Identify which cell holds the provided text, then report its (X, Y) central coordinate. 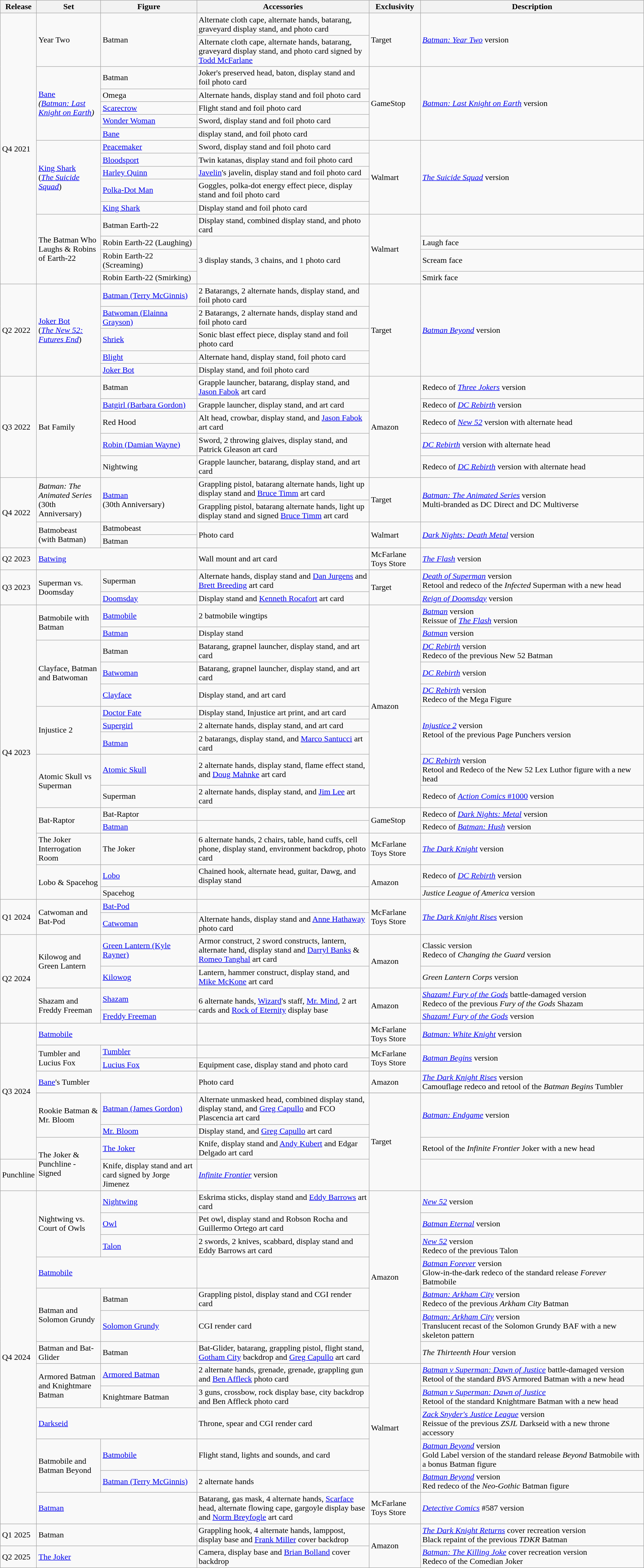
Knightmare Batman (149, 1396)
Bat-Pod (149, 906)
Batgirl (Barbara Gordon) (149, 405)
Display stand and Kenneth Rocafort art card (283, 598)
Display stand, Injustice art print, and art card (283, 713)
Robin Earth-22 (Laughing) (149, 243)
Solomon Grundy (149, 1326)
Bane's Tumbler (117, 1082)
Bat-Glider, batarang, grappling pistol, flight stand, Gotham City backdrop and Greg Capullo art card (283, 1352)
2 alternate hands, display stand, and Jim Lee art card (283, 796)
Batman and Bat-Glider (69, 1352)
Q2 2025 (18, 1557)
Year Two (69, 40)
Batwing (117, 559)
Throne, spear and CGI render card (283, 1423)
King Shark (149, 208)
Accessories (283, 7)
Batman: The Animated Series versionMulti-branded as DC Direct and DC Multiverse (532, 500)
Redeco of DC Rebirth version with alternate head (532, 467)
Tumbler and Lucius Fox (69, 1058)
The Joker & Punchline - Signed (69, 1164)
The Batman Who Laughs & Robins of Earth-22 (69, 249)
Batman Beyond versionRed redeco of the Neo-Gothic Batman figure (532, 1481)
Retool of the Infinite Frontier Joker with a new head (532, 1149)
DC Rebirth versionRedeco of the previous New 52 Batman (532, 651)
Alternate unmasked head, combined display stand, display stand, and Greg Capullo and FCO Plascencia art card (283, 1109)
DC Rebirth version with alternate head (532, 444)
Q4 2022 (18, 512)
Dark Nights: Death Metal version (532, 535)
Scream face (532, 260)
Zack Snyder's Justice League versionReissue of the previous ZSJL Darkseid with a new throne accessory (532, 1423)
Q4 2021 (18, 149)
Q2 2024 (18, 979)
Reign of Doomsday version (532, 598)
Batmobeast(with Batman) (69, 535)
Twin katanas, display stand and foil photo card (283, 160)
CGI render card (283, 1326)
Grappling hook, 4 alternate hands, lamppost, display base and Frank Miller cover backdrop (283, 1534)
Batman and Solomon Grundy (69, 1315)
Classic versionRedeco of Changing the Guard version (532, 950)
Pet owl, display stand and Robson Rocha and Guillermo Ortego art card (283, 1224)
Talon (149, 1246)
2 Batarangs, 2 alternate hands, display stand and foil photo card (283, 317)
Flight stand and foil photo card (283, 108)
DC Rebirth version (532, 673)
Shazam! Fury of the Gods version (532, 1016)
Q3 2023 (18, 588)
2 alternate hands (283, 1481)
Bane(Batman: Last Knight on Earth) (69, 103)
Armored Batman (149, 1375)
Lobo & Spacehog (69, 882)
3 display stands, 3 chains, and 1 photo card (283, 260)
Batman: Arkham City versionTranslucent recast of the Solomon Grundy BAF with a new skeleton pattern (532, 1326)
Shriek (149, 340)
Joker Bot (149, 370)
The Joker Interrogation Room (69, 849)
Bloodsport (149, 160)
Eskrima sticks, display stand and Eddy Barrows art card (283, 1202)
Joker's preserved head, baton, display stand and foil photo card (283, 77)
Grapple launcher, batarang, display stand, and Jason Fabok art card (283, 387)
Catwoman (149, 924)
The Dark Knight version (532, 849)
Supergirl (149, 725)
Robin Earth-22 (Screaming) (149, 260)
Blight (149, 357)
Catwoman and Bat-Pod (69, 917)
Batwoman (149, 673)
Batmobile and Batman Beyond (69, 1466)
Display stand, and foil photo card (283, 370)
Batman: The Killing Joke cover recreation versionRedeco of the Comedian Joker (532, 1557)
Scarecrow (149, 108)
Goggles, polka-dot energy effect piece, display stand and foil photo card (283, 190)
The Dark Knight Returns cover recreation versionBlack repaint of the previous TDKR Batman (532, 1534)
Atomic Skull (149, 770)
Alt head, crowbar, display stand, and Jason Fabok art card (283, 422)
Q2 2022 (18, 330)
Batman(30th Anniversary) (149, 500)
Display stand (283, 633)
Q3 2024 (18, 1091)
Grappling pistol, display stand and CGI render card (283, 1299)
Batmobeast (149, 528)
Armored Batman and Knightmare Batman (69, 1386)
The Thirteenth Hour version (532, 1352)
Peacemaker (149, 147)
Batman Forever versionGlow-in-the-dark redeco of the standard release Forever Batmobile (532, 1273)
Batmobile with Batman (69, 622)
Description (532, 7)
Sword, 2 throwing glaives, display stand, and Patrick Gleason art card (283, 444)
Batman versionReissue of The Flash version (532, 616)
Kilowog (149, 977)
Red Hood (149, 422)
2 alternate hands, display stand, and art card (283, 725)
Owl (149, 1224)
Doctor Fate (149, 713)
Detective Comics #587 version (532, 1508)
Knife, display stand and Andy Kubert and Edgar Delgado art card (283, 1149)
Armor construct, 2 sword constructs, lantern, alternate hand, display stand and Darryl Banks & Romeo Tanghal art card (283, 950)
Injustice 2 versionRetool of the previous Page Punchers version (532, 730)
6 alternate hands, 2 chairs, table, hand cuffs, cell phone, display stand, environment backdrop, photo card (283, 849)
Batman: Endgame version (532, 1115)
display stand, and foil photo card (283, 134)
Q4 2023 (18, 752)
Alternate cloth cape, alternate hands, batarang, graveyard display stand, and photo card signed by Todd McFarlane (283, 51)
Batman version (532, 633)
Doomsday (149, 598)
Display stand and foil photo card (283, 208)
Alternate hand, display stand, foil photo card (283, 357)
2 alternate hands, display stand, flame effect stand, and Doug Mahnke art card (283, 770)
Clayface (149, 695)
Javelin's javelin, display stand and foil photo card (283, 173)
Grapple launcher, display stand, and art card (283, 405)
Shazam (149, 999)
Robin (Damian Wayne) (149, 444)
New 52 version (532, 1202)
Batarang, gas mask, 4 alternate hands, Scarface head, alternate flowing cape, gargoyle display base and Norm Breyfogle art card (283, 1508)
Batwoman (Elainna Grayson) (149, 317)
Batman: Last Knight on Earth version (532, 103)
Batman Beyond version (532, 330)
Grappling pistol, batarang alternate hands, light up display stand and signed Bruce Timm art card (283, 511)
Laugh face (532, 243)
Grapple launcher, batarang, display stand, and art card (283, 467)
Knife, display stand and art card signed by Jorge Jimenez (149, 1175)
Alternate hands, display stand and Anne Hathaway photo card (283, 924)
2 Batarangs, 2 alternate hands, display stand, and foil photo card (283, 295)
Q2 2023 (18, 559)
2 batmobile wingtips (283, 616)
Shazam! Fury of the Gods battle-damaged versionRedeco of the previous Fury of the Gods Shazam (532, 999)
The Suicide Squad version (532, 177)
Bat Family (69, 427)
Batman Begins version (532, 1058)
2 alternate hands, grenade, grenade, grappling gun and Ben Affleck photo card (283, 1375)
Kilowog and Green Lantern (69, 961)
DC Rebirth versionRedeco of the Mega Figure (532, 695)
Redeco of Three Jokers version (532, 387)
Spacehog (149, 893)
Batman (James Gordon) (149, 1109)
Mr. Bloom (149, 1131)
Atomic Skull vs Superman (69, 780)
Redeco of Batman: Hush version (532, 827)
Batman Eternal version (532, 1224)
Batman v Superman: Dawn of JusticeRetool of the standard Knightmare Batman with a new head (532, 1396)
Death of Superman versionRetool and redeco of the Infected Superman with a new head (532, 581)
Alternate hands, display stand and foil photo card (283, 95)
Alternate cloth cape, alternate hands, batarang, graveyard display stand, and photo card (283, 24)
Grappling pistol, batarang alternate hands, light up display stand and Bruce Timm art card (283, 488)
Q1 2025 (18, 1534)
Darkseid (117, 1423)
Smirk face (532, 278)
Green Lantern Corps version (532, 977)
Lantern, hammer construct, display stand, and Mike McKone art card (283, 977)
6 alternate hands, Wizard's staff, Mr. Mind, 2 art cards and Rock of Eternity display base (283, 1005)
Batman: The Animated Series(30th Anniversary) (69, 500)
Wall mount and art card (283, 559)
Batman v Superman: Dawn of Justice battle-damaged versionRetool of the standard BVS Armored Batman with a new head (532, 1375)
2 swords, 2 knives, scabbard, display stand and Eddy Barrows art card (283, 1246)
Q1 2024 (18, 917)
Bane (149, 134)
Lobo (149, 876)
Harley Quinn (149, 173)
Injustice 2 (69, 730)
Q4 2024 (18, 1357)
Freddy Freeman (149, 1016)
New 52 versionRedeco of the previous Talon (532, 1246)
Green Lantern (Kyle Rayner) (149, 950)
Figure (149, 7)
Clayface, Batman and Batwoman (69, 673)
Lucius Fox (149, 1064)
The Flash version (532, 559)
Batman: Year Two version (532, 40)
Q3 2022 (18, 427)
Display stand, and Greg Capullo art card (283, 1131)
Flight stand, lights and sounds, and card (283, 1455)
Redeco of Action Comics #1000 version (532, 796)
The Dark Knight Rises version (532, 917)
Rookie Batman & Mr. Bloom (69, 1115)
The Dark Knight Rises version Camouflage redeco and retool of the Batman Begins Tumbler (532, 1082)
Batman: Arkham City versionRedeco of the previous Arkham City Batman (532, 1299)
Redeco of Dark Nights: Metal version (532, 814)
Exclusivity (395, 7)
Display stand, combined display stand, and photo card (283, 226)
Batman: White Knight version (532, 1034)
Superman vs. Doomsday (69, 588)
Punchline (18, 1175)
Tumbler (149, 1051)
Joker Bot(The New 52: Futures End) (69, 330)
Infinite Frontier version (283, 1175)
Wonder Woman (149, 121)
Camera, display base and Brian Bolland cover backdrop (283, 1557)
Alternate hands, display stand and Dan Jurgens and Brett Breeding art card (283, 581)
Chained hook, alternate head, guitar, Dawg, and display stand (283, 876)
Nightwing vs. Court of Owls (69, 1224)
King Shark(The Suicide Squad) (69, 177)
Redeco of New 52 version with alternate head (532, 422)
Sonic blast effect piece, display stand and foil photo card (283, 340)
Set (69, 7)
Shazam and Freddy Freeman (69, 1005)
Batman Earth-22 (149, 226)
Display stand, and art card (283, 695)
2 batarangs, display stand, and Marco Santucci art card (283, 743)
3 guns, crossbow, rock display base, city backdrop and Ben Affleck photo card (283, 1396)
Omega (149, 95)
Batman Beyond versionGold Label version of the standard release Beyond Batmobile with a bonus Batman figure (532, 1455)
Equipment case, display stand and photo card (283, 1064)
Justice League of America version (532, 893)
Robin Earth-22 (Smirking) (149, 278)
Polka-Dot Man (149, 190)
DC Rebirth versionRetool and Redeco of the New 52 Lex Luthor figure with a new head (532, 770)
Release (18, 7)
